For the text-containing cell, return its midpoint in (X, Y) coordinate format. 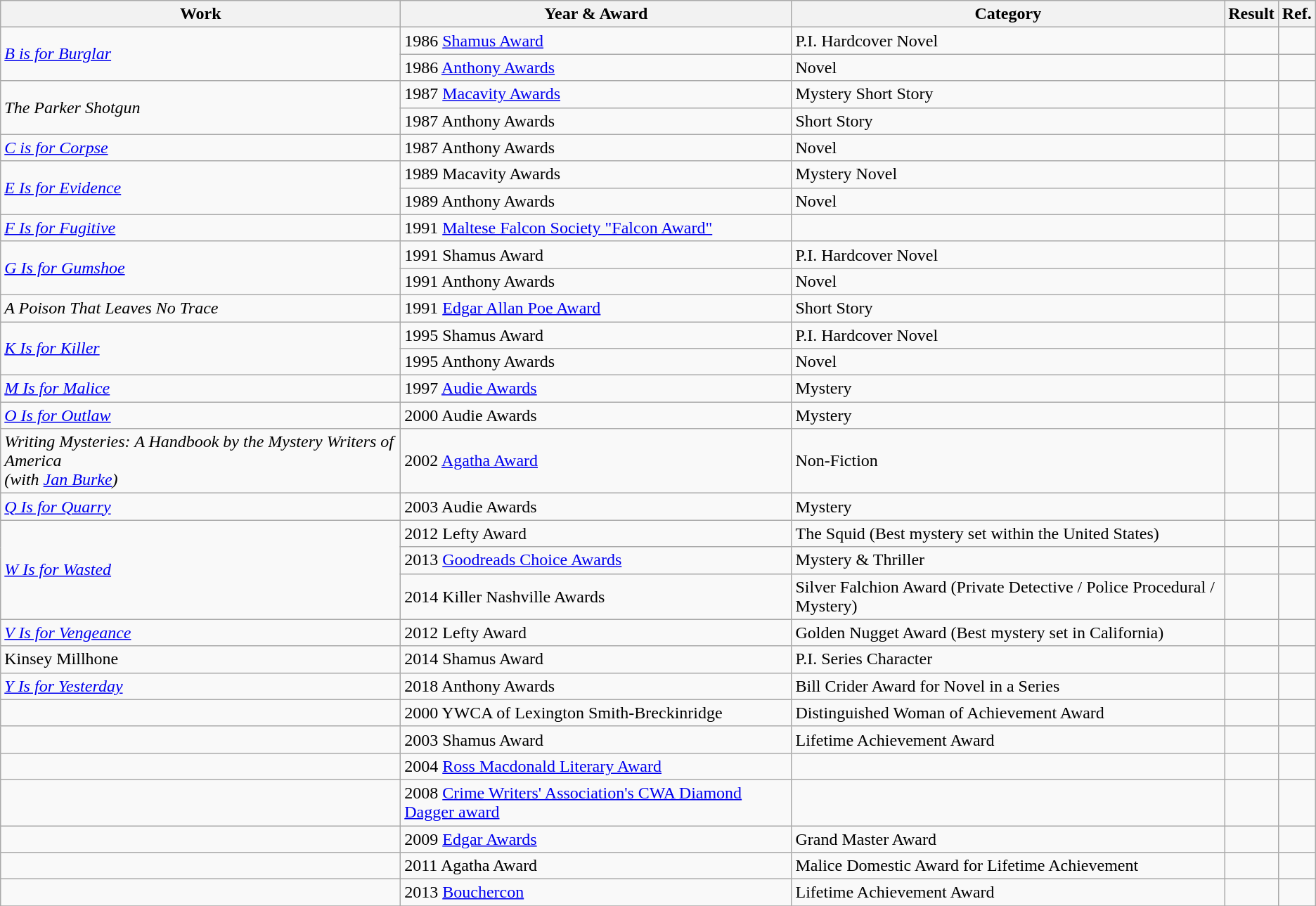
1991 Anthony Awards (596, 281)
2009 Edgar Awards (596, 839)
1989 Macavity Awards (596, 174)
Silver Falchion Award (Private Detective / Police Procedural / Mystery) (1008, 596)
1989 Anthony Awards (596, 201)
The Squid (Best mystery set within the United States) (1008, 533)
1991 Shamus Award (596, 254)
E Is for Evidence (201, 188)
2000 Audie Awards (596, 415)
Kinsey Millhone (201, 659)
1986 Shamus Award (596, 41)
2008 Crime Writers' Association's CWA Diamond Dagger award (596, 803)
2011 Agatha Award (596, 866)
Mystery Novel (1008, 174)
Distinguished Woman of Achievement Award (1008, 713)
1991 Maltese Falcon Society "Falcon Award" (596, 228)
2013 Bouchercon (596, 893)
Mystery Short Story (1008, 94)
Malice Domestic Award for Lifetime Achievement (1008, 866)
1986 Anthony Awards (596, 67)
2018 Anthony Awards (596, 686)
Writing Mysteries: A Handbook by the Mystery Writers of America(with Jan Burke) (201, 461)
The Parker Shotgun (201, 108)
V Is for Vengeance (201, 633)
2014 Shamus Award (596, 659)
2002 Agatha Award (596, 461)
2014 Killer Nashville Awards (596, 596)
Ref. (1296, 14)
1991 Edgar Allan Poe Award (596, 308)
Bill Crider Award for Novel in a Series (1008, 686)
Q Is for Quarry (201, 507)
Y Is for Yesterday (201, 686)
A Poison That Leaves No Trace (201, 308)
1987 Macavity Awards (596, 94)
O Is for Outlaw (201, 415)
Result (1251, 14)
Year & Award (596, 14)
Grand Master Award (1008, 839)
C is for Corpse (201, 148)
Golden Nugget Award (Best mystery set in California) (1008, 633)
Category (1008, 14)
F Is for Fugitive (201, 228)
2003 Audie Awards (596, 507)
1995 Anthony Awards (596, 362)
1997 Audie Awards (596, 389)
1995 Shamus Award (596, 335)
2000 YWCA of Lexington Smith-Breckinridge (596, 713)
P.I. Series Character (1008, 659)
K Is for Killer (201, 349)
W Is for Wasted (201, 569)
Work (201, 14)
2004 Ross Macdonald Literary Award (596, 766)
2003 Shamus Award (596, 739)
2013 Goodreads Choice Awards (596, 560)
Non-Fiction (1008, 461)
M Is for Malice (201, 389)
B is for Burglar (201, 54)
Mystery & Thriller (1008, 560)
G Is for Gumshoe (201, 268)
